Determine the [X, Y] coordinate at the center of the cell enclosing the given text.  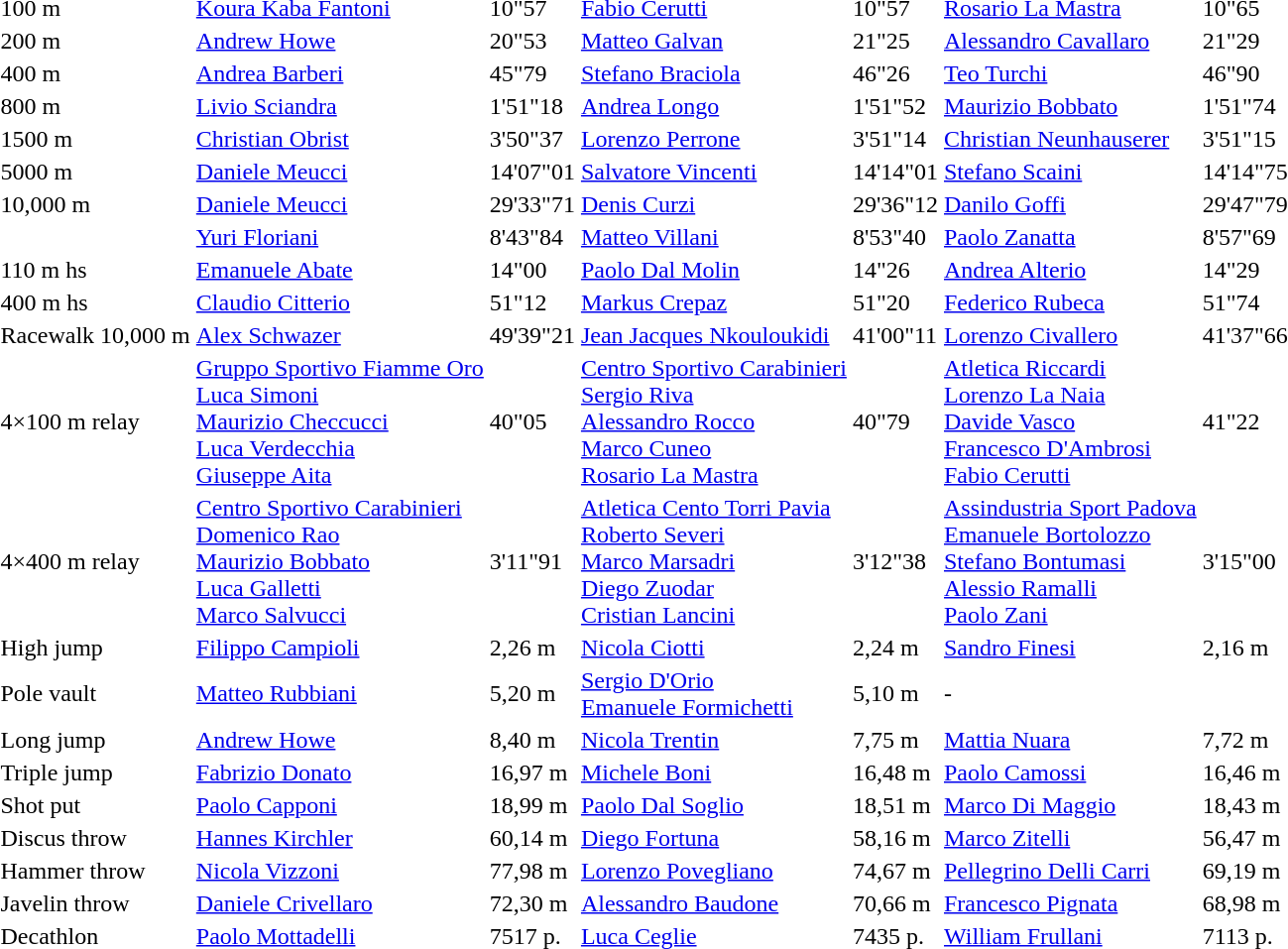
3'51"14 [894, 139]
49'39"21 [531, 335]
8,40 m [531, 740]
70,66 m [894, 903]
3'50"37 [531, 139]
Andrea Alterio [1071, 270]
Michele Boni [714, 772]
Diego Fortuna [714, 838]
Paolo Dal Soglio [714, 805]
Hannes Kirchler [339, 838]
Nicola Ciotti [714, 648]
Andrea Barberi [339, 73]
2,24 m [894, 648]
Assindustria Sport PadovaEmanuele BortolozzoStefano BontumasiAlessio RamalliPaolo Zani [1071, 561]
Alessandro Cavallaro [1071, 41]
Sergio D'OrioEmanuele Formichetti [714, 694]
Andrea Longo [714, 106]
Sandro Finesi [1071, 648]
Paolo Capponi [339, 805]
60,14 m [531, 838]
Jean Jacques Nkouloukidi [714, 335]
21"25 [894, 41]
Christian Neunhauserer [1071, 139]
51"20 [894, 302]
Stefano Braciola [714, 73]
20"53 [531, 41]
77,98 m [531, 871]
14'14"01 [894, 172]
Marco Di Maggio [1071, 805]
7,75 m [894, 740]
Pellegrino Delli Carri [1071, 871]
Marco Zitelli [1071, 838]
Atletica Cento Torri PaviaRoberto SeveriMarco MarsadriDiego ZuodarCristian Lancini [714, 561]
74,67 m [894, 871]
Alessandro Baudone [714, 903]
Lorenzo Perrone [714, 139]
3'11"91 [531, 561]
Denis Curzi [714, 204]
Atletica RiccardiLorenzo La NaiaDavide VascoFrancesco D'AmbrosiFabio Cerutti [1071, 421]
- [1071, 694]
Paolo Camossi [1071, 772]
Lorenzo Civallero [1071, 335]
40"79 [894, 421]
Centro Sportivo CarabinieriSergio RivaAlessandro RoccoMarco CuneoRosario La Mastra [714, 421]
Livio Sciandra [339, 106]
8'43"84 [531, 237]
Danilo Goffi [1071, 204]
Filippo Campioli [339, 648]
14"00 [531, 270]
14"26 [894, 270]
46"26 [894, 73]
51"12 [531, 302]
5,20 m [531, 694]
18,51 m [894, 805]
Matteo Rubbiani [339, 694]
3'12"38 [894, 561]
Paolo Dal Molin [714, 270]
Yuri Floriani [339, 237]
14'07"01 [531, 172]
Fabrizio Donato [339, 772]
8'53"40 [894, 237]
1'51"52 [894, 106]
Matteo Galvan [714, 41]
Markus Crepaz [714, 302]
Mattia Nuara [1071, 740]
18,99 m [531, 805]
Centro Sportivo CarabinieriDomenico RaoMaurizio BobbatoLuca GallettiMarco Salvucci [339, 561]
40"05 [531, 421]
58,16 m [894, 838]
Claudio Citterio [339, 302]
1'51"18 [531, 106]
2,26 m [531, 648]
16,97 m [531, 772]
Stefano Scaini [1071, 172]
45"79 [531, 73]
29'33"71 [531, 204]
Alex Schwazer [339, 335]
Daniele Crivellaro [339, 903]
16,48 m [894, 772]
Nicola Vizzoni [339, 871]
Gruppo Sportivo Fiamme OroLuca SimoniMaurizio CheccucciLuca VerdecchiaGiuseppe Aita [339, 421]
Matteo Villani [714, 237]
Emanuele Abate [339, 270]
Francesco Pignata [1071, 903]
Salvatore Vincenti [714, 172]
72,30 m [531, 903]
Federico Rubeca [1071, 302]
Paolo Zanatta [1071, 237]
29'36"12 [894, 204]
5,10 m [894, 694]
Teo Turchi [1071, 73]
Lorenzo Povegliano [714, 871]
41'00"11 [894, 335]
Nicola Trentin [714, 740]
Christian Obrist [339, 139]
Maurizio Bobbato [1071, 106]
